Return [X, Y] of the center of cell containing provided text 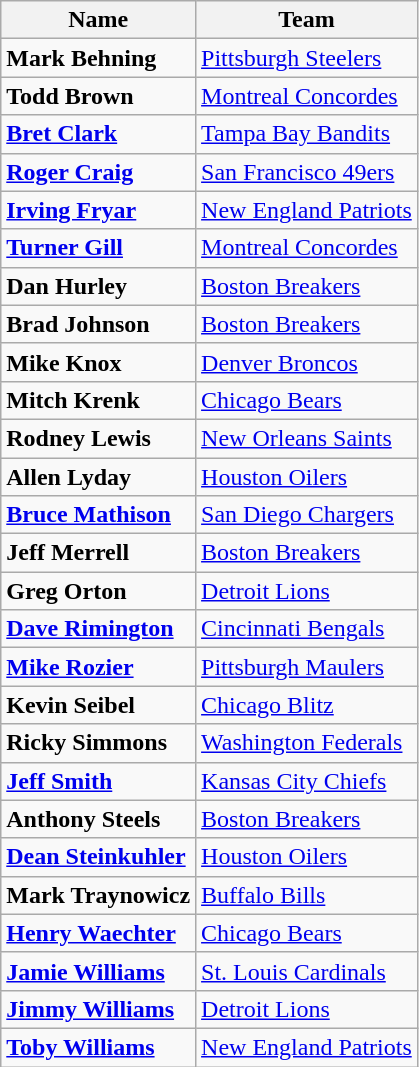
Cincinnati Bengals [307, 629]
San Diego Chargers [307, 515]
Mitch Krenk [98, 400]
Irving Fryar [98, 210]
Name [98, 20]
Denver Broncos [307, 362]
Brad Johnson [98, 324]
Team [307, 20]
Tampa Bay Bandits [307, 134]
Mike Rozier [98, 667]
Dean Steinkuhler [98, 857]
Dave Rimington [98, 629]
Dan Hurley [98, 286]
New Orleans Saints [307, 438]
Jamie Williams [98, 971]
Buffalo Bills [307, 895]
Ricky Simmons [98, 743]
Bruce Mathison [98, 515]
Chicago Blitz [307, 705]
San Francisco 49ers [307, 172]
Washington Federals [307, 743]
Mark Behning [98, 58]
Roger Craig [98, 172]
Kansas City Chiefs [307, 781]
Rodney Lewis [98, 438]
Pittsburgh Maulers [307, 667]
Mike Knox [98, 362]
Allen Lyday [98, 477]
Mark Traynowicz [98, 895]
St. Louis Cardinals [307, 971]
Bret Clark [98, 134]
Toby Williams [98, 1047]
Pittsburgh Steelers [307, 58]
Turner Gill [98, 248]
Todd Brown [98, 96]
Henry Waechter [98, 933]
Kevin Seibel [98, 705]
Jeff Merrell [98, 553]
Jeff Smith [98, 781]
Greg Orton [98, 591]
Anthony Steels [98, 819]
Jimmy Williams [98, 1009]
